Capture the cell that displays the provided text and extract its [X, Y] central coordinate. 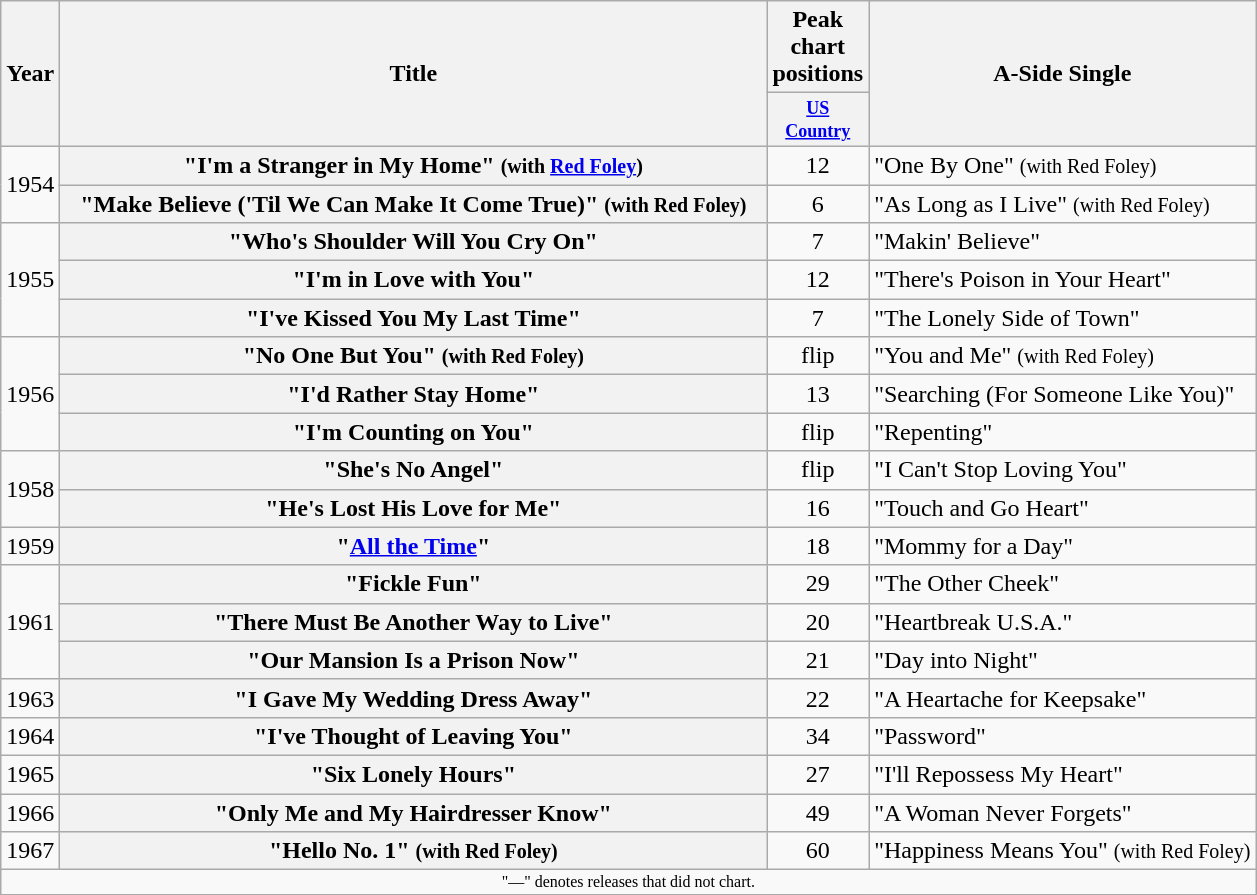
"I'll Repossess My Heart" [1062, 774]
"Only Me and My Hairdresser Know" [414, 813]
"The Other Cheek" [1062, 584]
"Searching (For Someone Like You)" [1062, 394]
"Hello No. 1" (with Red Foley) [414, 851]
Year [30, 74]
18 [818, 546]
"No One But You" (with Red Foley) [414, 356]
1964 [30, 736]
"She's No Angel" [414, 470]
"You and Me" (with Red Foley) [1062, 356]
1965 [30, 774]
1961 [30, 622]
1956 [30, 394]
29 [818, 584]
16 [818, 508]
A-Side Single [1062, 74]
1955 [30, 280]
22 [818, 698]
"I'm Counting on You" [414, 432]
"Password" [1062, 736]
13 [818, 394]
"There's Poison in Your Heart" [1062, 280]
"Happiness Means You" (with Red Foley) [1062, 851]
60 [818, 851]
"I've Kissed You My Last Time" [414, 318]
"Who's Shoulder Will You Cry On" [414, 242]
"I'm in Love with You" [414, 280]
USCountry [818, 120]
"Makin' Believe" [1062, 242]
"I Can't Stop Loving You" [1062, 470]
34 [818, 736]
"Day into Night" [1062, 660]
"I'm a Stranger in My Home" (with Red Foley) [414, 165]
"I've Thought of Leaving You" [414, 736]
"I Gave My Wedding Dress Away" [414, 698]
"All the Time" [414, 546]
"I'd Rather Stay Home" [414, 394]
"Mommy for a Day" [1062, 546]
1958 [30, 489]
6 [818, 204]
1967 [30, 851]
"Six Lonely Hours" [414, 774]
"Touch and Go Heart" [1062, 508]
20 [818, 622]
"A Woman Never Forgets" [1062, 813]
"Heartbreak U.S.A." [1062, 622]
1954 [30, 184]
"Repenting" [1062, 432]
"As Long as I Live" (with Red Foley) [1062, 204]
"The Lonely Side of Town" [1062, 318]
21 [818, 660]
"There Must Be Another Way to Live" [414, 622]
"Make Believe ('Til We Can Make It Come True)" (with Red Foley) [414, 204]
"A Heartache for Keepsake" [1062, 698]
"He's Lost His Love for Me" [414, 508]
Title [414, 74]
27 [818, 774]
1959 [30, 546]
"—" denotes releases that did not chart. [628, 882]
1963 [30, 698]
"Fickle Fun" [414, 584]
1966 [30, 813]
"Our Mansion Is a Prison Now" [414, 660]
"One By One" (with Red Foley) [1062, 165]
Peak chart positions [818, 47]
49 [818, 813]
